Return [X, Y] of the center of cell containing provided text 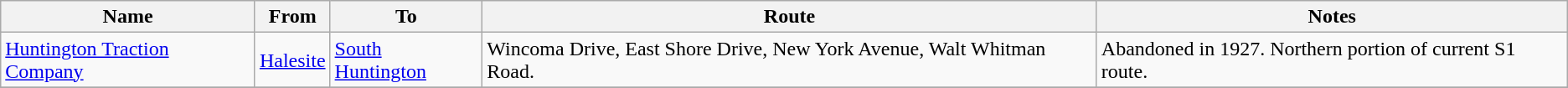
Route [790, 17]
From [292, 17]
Huntington Traction Company [128, 60]
South Huntington [406, 60]
Halesite [292, 60]
To [406, 17]
Wincoma Drive, East Shore Drive, New York Avenue, Walt Whitman Road. [790, 60]
Abandoned in 1927. Northern portion of current S1 route. [1332, 60]
Notes [1332, 17]
Name [128, 17]
